Capture the cell that displays the provided text and extract its (x, y) central coordinate. 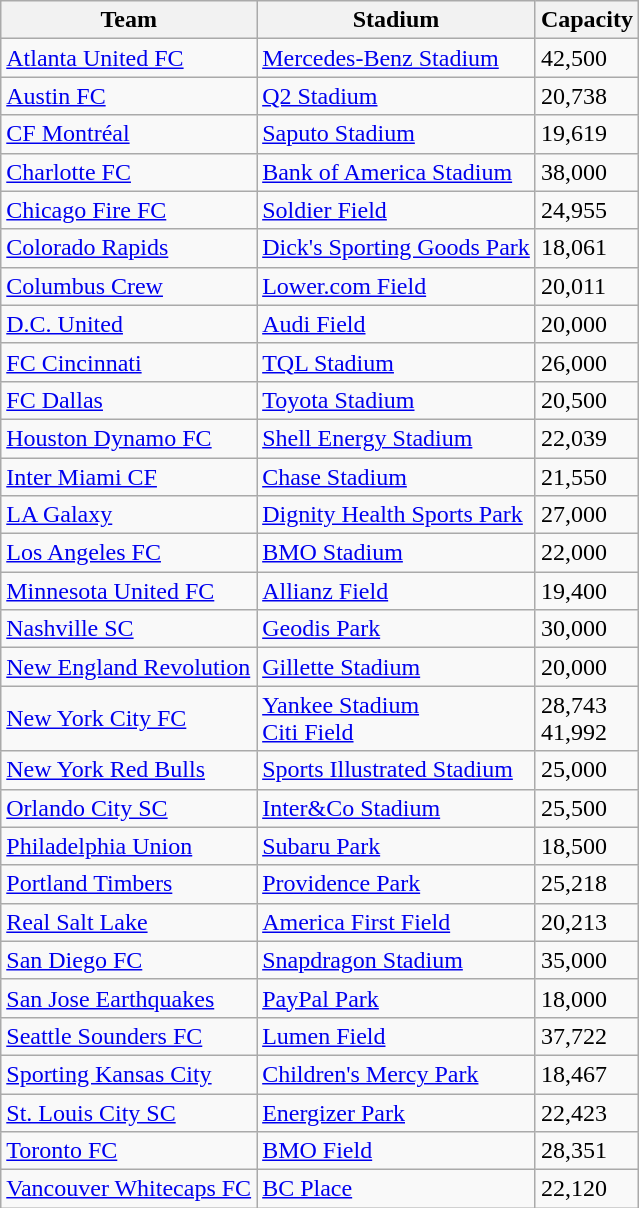
TQL Stadium (396, 362)
Philadelphia Union (129, 846)
37,722 (586, 1036)
Yankee StadiumCiti Field (396, 718)
Geodis Park (396, 629)
PayPal Park (396, 998)
Toronto FC (129, 1151)
Q2 Stadium (396, 96)
25,000 (586, 770)
38,000 (586, 172)
19,400 (586, 591)
18,500 (586, 846)
20,213 (586, 922)
Columbus Crew (129, 286)
FC Dallas (129, 400)
Austin FC (129, 96)
19,619 (586, 134)
Children's Mercy Park (396, 1074)
27,000 (586, 515)
New York Red Bulls (129, 770)
America First Field (396, 922)
Houston Dynamo FC (129, 438)
Colorado Rapids (129, 248)
Real Salt Lake (129, 922)
Nashville SC (129, 629)
Team (129, 20)
18,467 (586, 1074)
Chicago Fire FC (129, 210)
Atlanta United FC (129, 58)
San Jose Earthquakes (129, 998)
26,000 (586, 362)
22,423 (586, 1113)
Soldier Field (396, 210)
FC Cincinnati (129, 362)
Gillette Stadium (396, 667)
CF Montréal (129, 134)
Portland Timbers (129, 884)
Audi Field (396, 324)
BMO Stadium (396, 553)
New England Revolution (129, 667)
Capacity (586, 20)
25,218 (586, 884)
Energizer Park (396, 1113)
Charlotte FC (129, 172)
Stadium (396, 20)
28,351 (586, 1151)
42,500 (586, 58)
Providence Park (396, 884)
Saputo Stadium (396, 134)
Inter&Co Stadium (396, 808)
Seattle Sounders FC (129, 1036)
Toyota Stadium (396, 400)
22,000 (586, 553)
Shell Energy Stadium (396, 438)
20,738 (586, 96)
San Diego FC (129, 960)
Minnesota United FC (129, 591)
Vancouver Whitecaps FC (129, 1189)
20,011 (586, 286)
22,120 (586, 1189)
Lumen Field (396, 1036)
Los Angeles FC (129, 553)
Inter Miami CF (129, 477)
25,500 (586, 808)
Allianz Field (396, 591)
LA Galaxy (129, 515)
Sporting Kansas City (129, 1074)
Dick's Sporting Goods Park (396, 248)
Lower.com Field (396, 286)
BC Place (396, 1189)
24,955 (586, 210)
35,000 (586, 960)
D.C. United (129, 324)
Bank of America Stadium (396, 172)
22,039 (586, 438)
18,000 (586, 998)
30,000 (586, 629)
Sports Illustrated Stadium (396, 770)
New York City FC (129, 718)
Snapdragon Stadium (396, 960)
Chase Stadium (396, 477)
BMO Field (396, 1151)
St. Louis City SC (129, 1113)
Subaru Park (396, 846)
18,061 (586, 248)
Mercedes-Benz Stadium (396, 58)
21,550 (586, 477)
28,74341,992 (586, 718)
20,500 (586, 400)
Orlando City SC (129, 808)
Dignity Health Sports Park (396, 515)
